For the text-containing cell, return its midpoint in (X, Y) coordinate format. 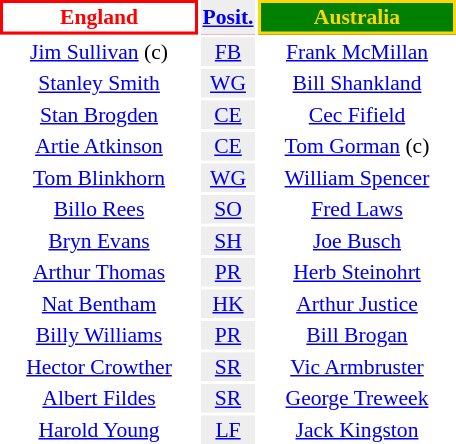
Arthur Justice (357, 304)
Vic Armbruster (357, 366)
Fred Laws (357, 209)
LF (228, 430)
Artie Atkinson (99, 146)
Harold Young (99, 430)
Stan Brogden (99, 114)
Albert Fildes (99, 398)
Tom Gorman (c) (357, 146)
Bryn Evans (99, 240)
William Spencer (357, 178)
Herb Steinohrt (357, 272)
George Treweek (357, 398)
Nat Bentham (99, 304)
Cec Fifield (357, 114)
HK (228, 304)
FB (228, 52)
SH (228, 240)
Bill Brogan (357, 335)
Billo Rees (99, 209)
Posit. (228, 17)
Frank McMillan (357, 52)
Hector Crowther (99, 366)
Jack Kingston (357, 430)
Billy Williams (99, 335)
Joe Busch (357, 240)
Tom Blinkhorn (99, 178)
Australia (357, 17)
England (99, 17)
Arthur Thomas (99, 272)
SO (228, 209)
Bill Shankland (357, 83)
Jim Sullivan (c) (99, 52)
Stanley Smith (99, 83)
